Pinpoint the cell where the given text exists, returning its [X, Y] midpoint coordinate. 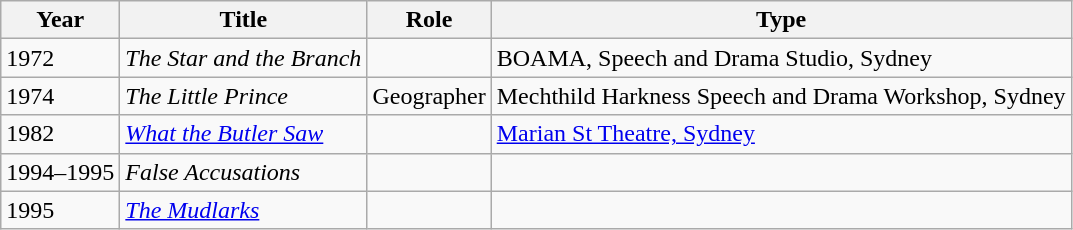
BOAMA, Speech and Drama Studio, Sydney [781, 58]
1972 [60, 58]
Mechthild Harkness Speech and Drama Workshop, Sydney [781, 96]
False Accusations [244, 172]
Marian St Theatre, Sydney [781, 134]
1982 [60, 134]
The Little Prince [244, 96]
What the Butler Saw [244, 134]
Role [429, 20]
Year [60, 20]
Title [244, 20]
1995 [60, 210]
Type [781, 20]
Geographer [429, 96]
1974 [60, 96]
The Star and the Branch [244, 58]
The Mudlarks [244, 210]
1994–1995 [60, 172]
